Extract the [x, y] coordinate from the center of the cell holding the provided text.  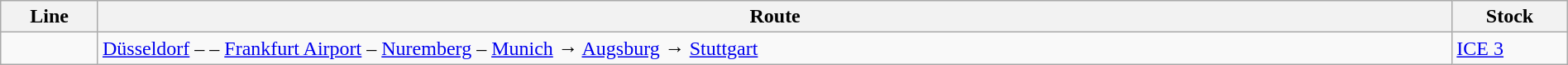
Düsseldorf – – Frankfurt Airport – Nuremberg – Munich → Augsburg → Stuttgart [774, 48]
ICE 3 [1510, 48]
Line [50, 17]
Route [774, 17]
Stock [1510, 17]
